Scan for the cell matching the given text and deliver its (X, Y) coordinate at center. 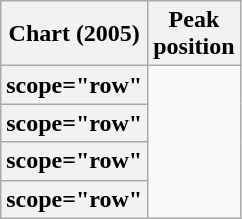
Chart (2005) (74, 34)
Peakposition (194, 34)
